Return the (x, y) coordinate for the center point of the cell that contains the specified text.  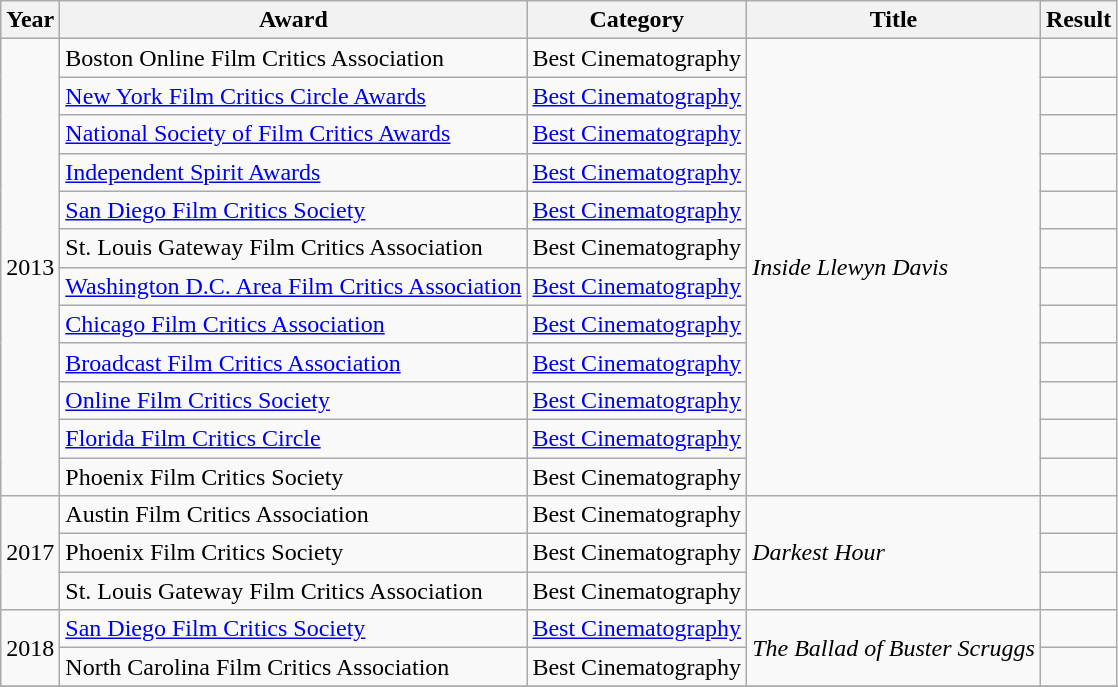
Boston Online Film Critics Association (294, 58)
Online Film Critics Society (294, 400)
Inside Llewyn Davis (894, 268)
Award (294, 20)
Category (637, 20)
Austin Film Critics Association (294, 515)
New York Film Critics Circle Awards (294, 96)
Title (894, 20)
Darkest Hour (894, 553)
Washington D.C. Area Film Critics Association (294, 286)
North Carolina Film Critics Association (294, 667)
Year (30, 20)
Independent Spirit Awards (294, 172)
The Ballad of Buster Scruggs (894, 648)
Broadcast Film Critics Association (294, 362)
National Society of Film Critics Awards (294, 134)
2013 (30, 268)
Florida Film Critics Circle (294, 438)
Chicago Film Critics Association (294, 324)
2018 (30, 648)
2017 (30, 553)
Result (1078, 20)
